Scan for the cell matching the given text and deliver its [x, y] coordinate at center. 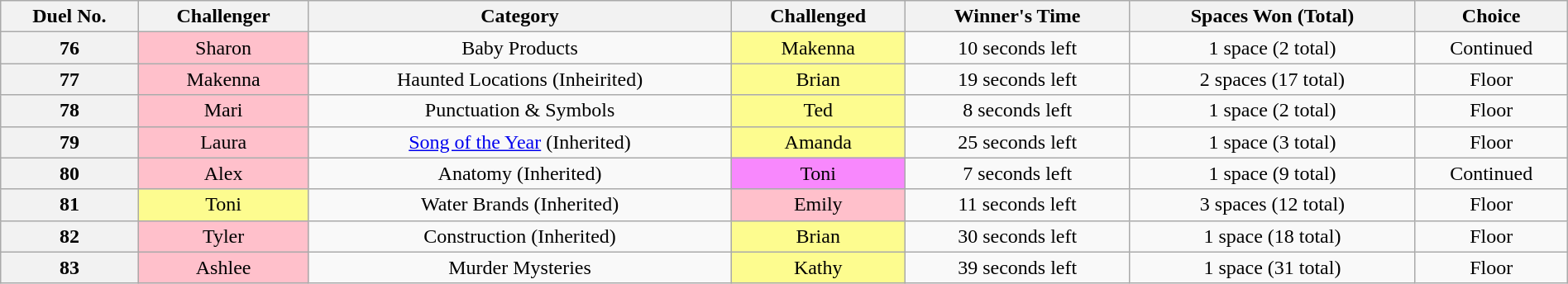
82 [69, 236]
1 space (18 total) [1272, 236]
1 space (9 total) [1272, 173]
1 space (3 total) [1272, 142]
Spaces Won (Total) [1272, 17]
Construction (Inherited) [519, 236]
79 [69, 142]
Emily [819, 205]
Anatomy (Inherited) [519, 173]
Laura [223, 142]
81 [69, 205]
Duel No. [69, 17]
Murder Mysteries [519, 267]
Baby Products [519, 48]
Water Brands (Inherited) [519, 205]
Mari [223, 111]
Punctuation & Symbols [519, 111]
Ted [819, 111]
2 spaces (17 total) [1272, 79]
Song of the Year (Inherited) [519, 142]
Challenged [819, 17]
80 [69, 173]
78 [69, 111]
Haunted Locations (Inheirited) [519, 79]
30 seconds left [1017, 236]
Amanda [819, 142]
3 spaces (12 total) [1272, 205]
77 [69, 79]
Category [519, 17]
Ashlee [223, 267]
Tyler [223, 236]
10 seconds left [1017, 48]
Choice [1491, 17]
83 [69, 267]
Kathy [819, 267]
8 seconds left [1017, 111]
76 [69, 48]
7 seconds left [1017, 173]
25 seconds left [1017, 142]
39 seconds left [1017, 267]
Sharon [223, 48]
19 seconds left [1017, 79]
Alex [223, 173]
11 seconds left [1017, 205]
Challenger [223, 17]
1 space (31 total) [1272, 267]
Winner's Time [1017, 17]
